Find where the given text appears and provide that cell's center as (X, Y) coordinate. 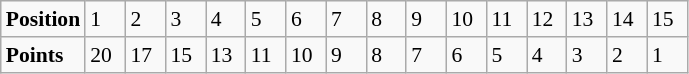
14 (627, 19)
Points (43, 55)
20 (105, 55)
17 (145, 55)
Position (43, 19)
12 (547, 19)
